Output the (X, Y) coordinate of the center of the cell containing the given text.  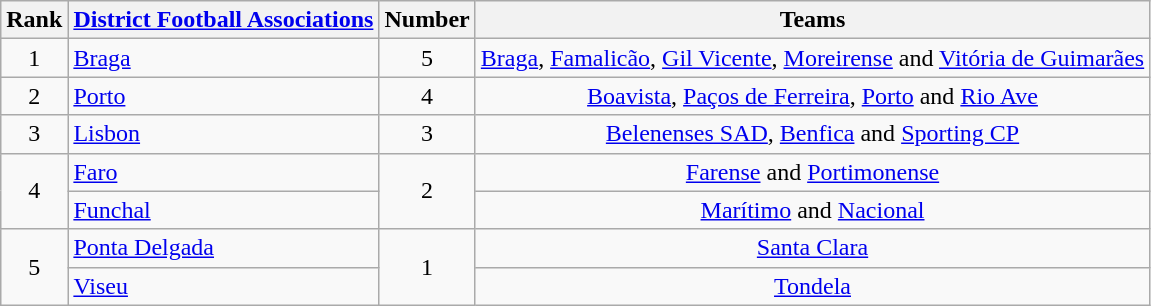
Braga, Famalicão, Gil Vicente, Moreirense and Vitória de Guimarães (812, 58)
Farense and Portimonense (812, 172)
Viseu (224, 286)
District Football Associations (224, 20)
Porto (224, 96)
Funchal (224, 210)
Belenenses SAD, Benfica and Sporting CP (812, 134)
Lisbon (224, 134)
Boavista, Paços de Ferreira, Porto and Rio Ave (812, 96)
Braga (224, 58)
Faro (224, 172)
Ponta Delgada (224, 248)
Tondela (812, 286)
Marítimo and Nacional (812, 210)
Santa Clara (812, 248)
Number (427, 20)
Rank (34, 20)
Teams (812, 20)
